Pinpoint the cell where the given text exists, returning its [x, y] midpoint coordinate. 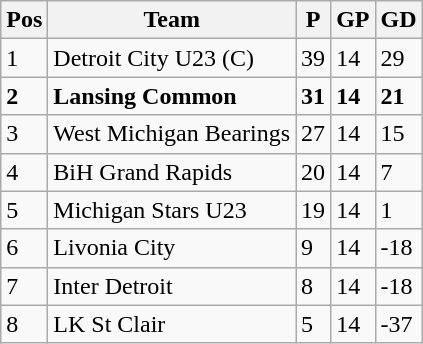
4 [24, 172]
20 [314, 172]
Detroit City U23 (C) [172, 58]
P [314, 20]
Lansing Common [172, 96]
Team [172, 20]
2 [24, 96]
39 [314, 58]
West Michigan Bearings [172, 134]
GP [353, 20]
21 [398, 96]
15 [398, 134]
LK St Clair [172, 324]
GD [398, 20]
9 [314, 248]
BiH Grand Rapids [172, 172]
Inter Detroit [172, 286]
27 [314, 134]
31 [314, 96]
-37 [398, 324]
29 [398, 58]
Michigan Stars U23 [172, 210]
19 [314, 210]
6 [24, 248]
Pos [24, 20]
3 [24, 134]
Livonia City [172, 248]
